Search for the cell housing the specified text and yield its [x, y] center coordinate. 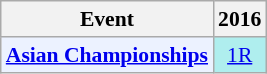
2016 [240, 19]
Event [107, 19]
1R [240, 55]
Asian Championships [107, 55]
